Find where the given text appears and provide that cell's center as [X, Y] coordinate. 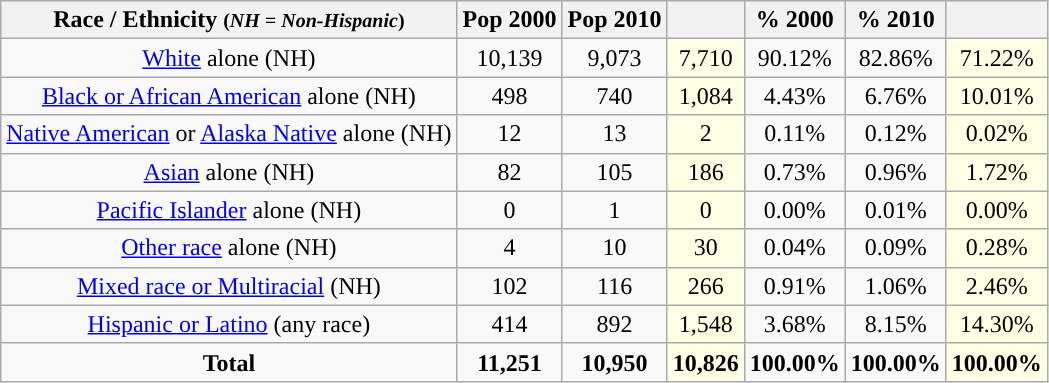
10,826 [706, 362]
12 [510, 134]
1.72% [996, 172]
4.43% [794, 96]
82 [510, 172]
4 [510, 248]
Black or African American alone (NH) [229, 96]
14.30% [996, 324]
3.68% [794, 324]
6.76% [896, 96]
Race / Ethnicity (NH = Non-Hispanic) [229, 20]
7,710 [706, 58]
740 [614, 96]
0.02% [996, 134]
11,251 [510, 362]
10,139 [510, 58]
90.12% [794, 58]
0.04% [794, 248]
1 [614, 210]
% 2010 [896, 20]
Hispanic or Latino (any race) [229, 324]
82.86% [896, 58]
266 [706, 286]
0.12% [896, 134]
0.91% [794, 286]
Total [229, 362]
Mixed race or Multiracial (NH) [229, 286]
9,073 [614, 58]
1,548 [706, 324]
102 [510, 286]
Pop 2000 [510, 20]
105 [614, 172]
116 [614, 286]
30 [706, 248]
186 [706, 172]
Other race alone (NH) [229, 248]
0.73% [794, 172]
0.28% [996, 248]
13 [614, 134]
0.11% [794, 134]
71.22% [996, 58]
2 [706, 134]
10 [614, 248]
498 [510, 96]
1.06% [896, 286]
0.96% [896, 172]
White alone (NH) [229, 58]
10,950 [614, 362]
0.09% [896, 248]
892 [614, 324]
Pop 2010 [614, 20]
8.15% [896, 324]
2.46% [996, 286]
414 [510, 324]
Native American or Alaska Native alone (NH) [229, 134]
10.01% [996, 96]
0.01% [896, 210]
Asian alone (NH) [229, 172]
1,084 [706, 96]
% 2000 [794, 20]
Pacific Islander alone (NH) [229, 210]
